Locate the cell with the specified text and output its (X, Y) center coordinate. 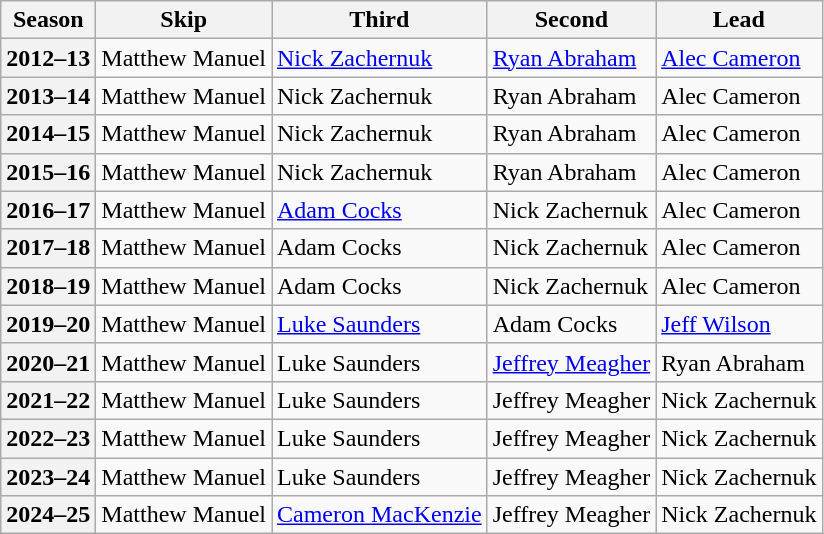
Lead (739, 20)
Second (572, 20)
2013–14 (48, 96)
2019–20 (48, 324)
2012–13 (48, 58)
2021–22 (48, 400)
2015–16 (48, 172)
2018–19 (48, 286)
2017–18 (48, 248)
2023–24 (48, 477)
Cameron MacKenzie (380, 515)
2024–25 (48, 515)
2022–23 (48, 438)
Season (48, 20)
Jeff Wilson (739, 324)
Third (380, 20)
2014–15 (48, 134)
2020–21 (48, 362)
2016–17 (48, 210)
Skip (184, 20)
